Scan for the cell matching the given text and deliver its [x, y] coordinate at center. 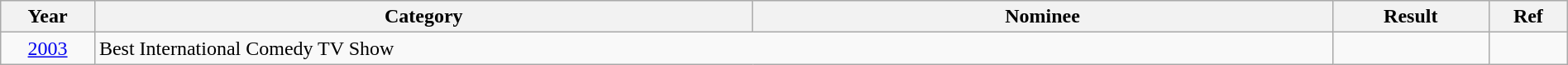
Ref [1528, 17]
Year [48, 17]
Category [423, 17]
Nominee [1042, 17]
Best International Comedy TV Show [713, 48]
2003 [48, 48]
Result [1411, 17]
